Output the [X, Y] coordinate of the center of the cell containing the given text.  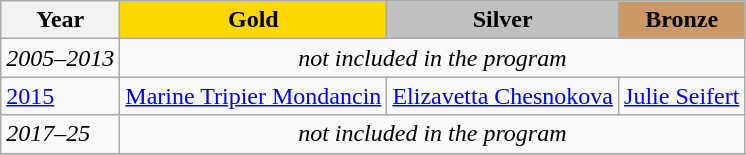
Gold [254, 20]
2005–2013 [60, 58]
2015 [60, 96]
Silver [503, 20]
Bronze [682, 20]
2017–25 [60, 134]
Marine Tripier Mondancin [254, 96]
Elizavetta Chesnokova [503, 96]
Julie Seifert [682, 96]
Year [60, 20]
